Pinpoint the cell where the given text exists, returning its (x, y) midpoint coordinate. 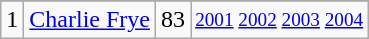
Charlie Frye (90, 20)
2001 2002 2003 2004 (280, 20)
1 (12, 20)
83 (174, 20)
